Search for the cell housing the specified text and yield its (X, Y) center coordinate. 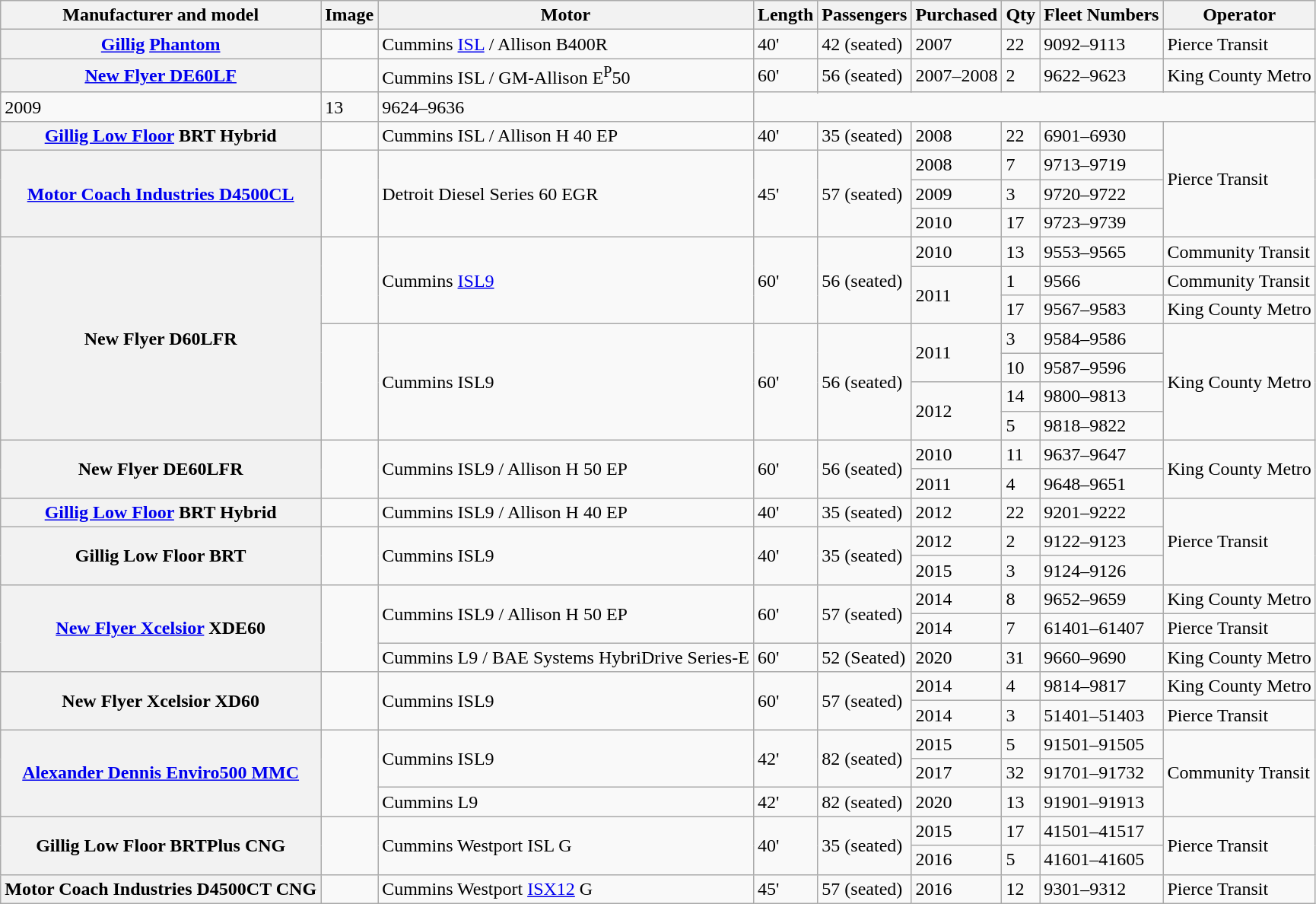
52 (Seated) (864, 657)
9818–9822 (1101, 425)
Purchased (957, 15)
New Flyer Xcelsior XD60 (161, 701)
14 (1021, 396)
Cummins L9 / BAE Systems HybriDrive Series-E (566, 657)
9092–9113 (1101, 44)
91501–91505 (1101, 744)
42 (seated) (864, 44)
9124–9126 (1101, 570)
2007–2008 (957, 76)
Cummins Westport ISL G (566, 845)
41501–41517 (1101, 831)
9660–9690 (1101, 657)
Cummins ISL / GM-Allison EP50 (566, 76)
New Flyer DE60LF (161, 76)
Cummins ISL / Allison H 40 EP (566, 135)
9587–9596 (1101, 368)
New Flyer Xcelsior XDE60 (161, 628)
32 (1021, 773)
9553–9565 (1101, 252)
1 (1021, 281)
12 (1021, 889)
11 (1021, 454)
Cummins L9 (566, 802)
New Flyer D60LFR (161, 339)
9637–9647 (1101, 454)
Motor Coach Industries D4500CT CNG (161, 889)
31 (1021, 657)
Gillig Low Floor BRT (161, 555)
9713–9719 (1101, 165)
Cummins ISL9 / Allison H 40 EP (566, 512)
Cummins ISL / Allison B400R (566, 44)
Image (350, 15)
9723–9739 (1101, 223)
Fleet Numbers (1101, 15)
8 (1021, 599)
9814–9817 (1101, 686)
Passengers (864, 15)
9800–9813 (1101, 396)
9720–9722 (1101, 194)
Manufacturer and model (161, 15)
9567–9583 (1101, 310)
41601–41605 (1101, 860)
6901–6930 (1101, 135)
61401–61407 (1101, 629)
Motor (566, 15)
9648–9651 (1101, 483)
9622–9623 (1101, 76)
10 (1021, 368)
New Flyer DE60LFR (161, 469)
91701–91732 (1101, 773)
Length (785, 15)
Cummins Westport ISX12 G (566, 889)
9201–9222 (1101, 512)
2017 (957, 773)
9122–9123 (1101, 541)
9584–9586 (1101, 339)
Detroit Diesel Series 60 EGR (566, 194)
Alexander Dennis Enviro500 MMC (161, 773)
Gillig Low Floor BRTPlus CNG (161, 845)
51401–51403 (1101, 715)
9652–9659 (1101, 599)
Qty (1021, 15)
9624–9636 (566, 107)
9566 (1101, 281)
2007 (957, 44)
Operator (1239, 15)
9301–9312 (1101, 889)
Gillig Phantom (161, 44)
Motor Coach Industries D4500CL (161, 194)
91901–91913 (1101, 802)
